Output the [x, y] coordinate of the center of the cell containing the given text.  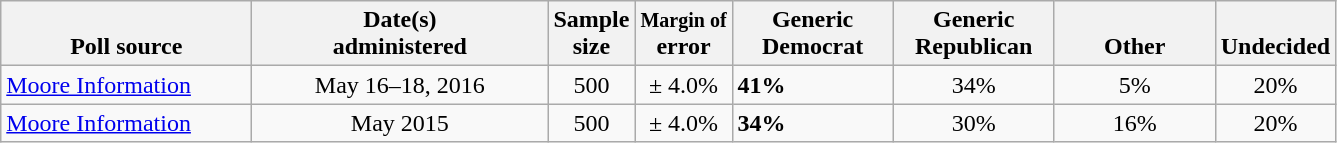
Samplesize [592, 34]
GenericRepublican [974, 34]
Poll source [126, 34]
May 2015 [400, 123]
GenericDemocrat [812, 34]
Undecided [1275, 34]
41% [812, 85]
16% [1134, 123]
Date(s)administered [400, 34]
Other [1134, 34]
Margin oferror [684, 34]
May 16–18, 2016 [400, 85]
30% [974, 123]
5% [1134, 85]
